Return the (x, y) coordinate for the center point of the cell that contains the specified text.  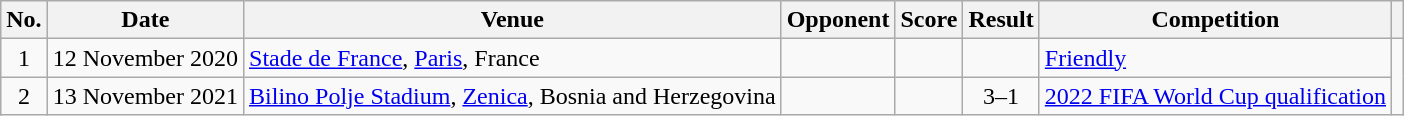
Friendly (1215, 58)
Result (1001, 20)
Stade de France, Paris, France (513, 58)
Score (929, 20)
3–1 (1001, 96)
2022 FIFA World Cup qualification (1215, 96)
Competition (1215, 20)
Date (145, 20)
Opponent (838, 20)
2 (24, 96)
No. (24, 20)
Bilino Polje Stadium, Zenica, Bosnia and Herzegovina (513, 96)
12 November 2020 (145, 58)
1 (24, 58)
Venue (513, 20)
13 November 2021 (145, 96)
